Locate the cell with the specified text and output its [x, y] center coordinate. 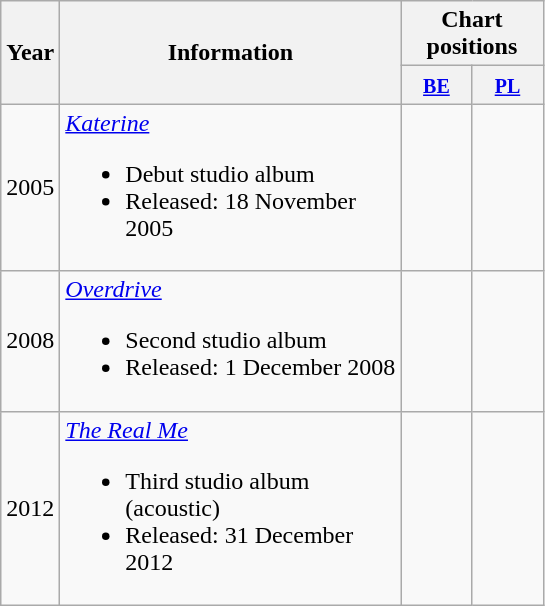
2005 [30, 188]
Year [30, 52]
PL [508, 85]
BE [436, 85]
Information [230, 52]
The Real MeThird studio album (acoustic)Released: 31 December 2012 [230, 508]
Chart positions [472, 34]
KaterineDebut studio albumReleased: 18 November 2005 [230, 188]
2008 [30, 341]
2012 [30, 508]
OverdriveSecond studio albumReleased: 1 December 2008 [230, 341]
